Extract the (x, y) coordinate from the center of the cell holding the provided text.  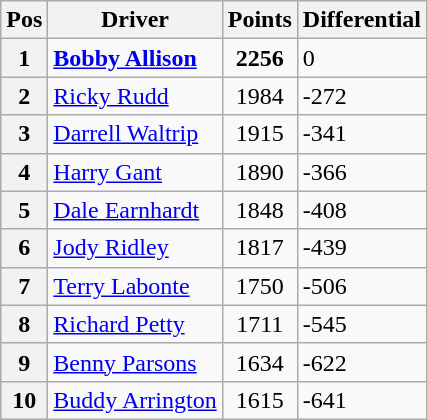
7 (24, 286)
5 (24, 210)
0 (362, 58)
Richard Petty (135, 324)
Points (260, 20)
3 (24, 134)
1634 (260, 362)
Harry Gant (135, 172)
Darrell Waltrip (135, 134)
-341 (362, 134)
-366 (362, 172)
8 (24, 324)
2256 (260, 58)
1711 (260, 324)
6 (24, 248)
-272 (362, 96)
-408 (362, 210)
-641 (362, 400)
-545 (362, 324)
1 (24, 58)
Buddy Arrington (135, 400)
1890 (260, 172)
Ricky Rudd (135, 96)
-439 (362, 248)
-506 (362, 286)
Terry Labonte (135, 286)
1915 (260, 134)
Bobby Allison (135, 58)
Benny Parsons (135, 362)
1615 (260, 400)
Differential (362, 20)
1817 (260, 248)
Driver (135, 20)
Pos (24, 20)
-622 (362, 362)
Dale Earnhardt (135, 210)
4 (24, 172)
1848 (260, 210)
1984 (260, 96)
Jody Ridley (135, 248)
1750 (260, 286)
10 (24, 400)
9 (24, 362)
2 (24, 96)
